For the text-containing cell, return its midpoint in [X, Y] coordinate format. 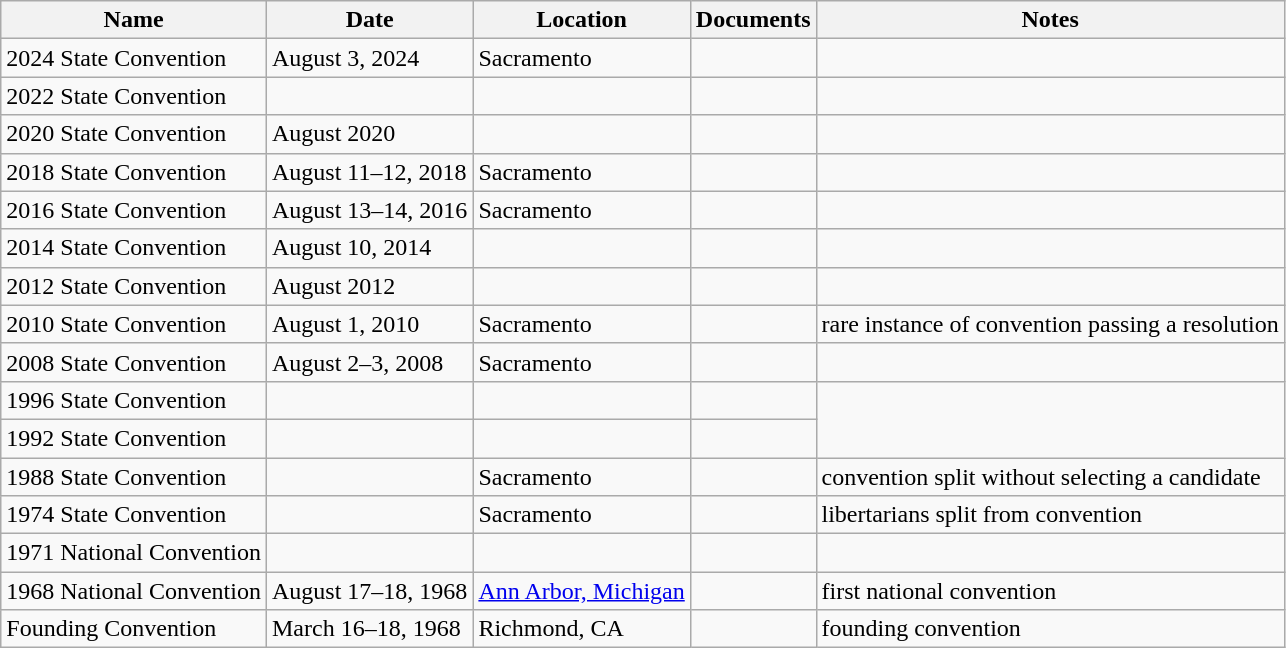
1971 National Convention [134, 553]
Date [369, 20]
1988 State Convention [134, 477]
2014 State Convention [134, 248]
2012 State Convention [134, 286]
August 17–18, 1968 [369, 591]
August 2020 [369, 134]
Notes [1050, 20]
Ann Arbor, Michigan [582, 591]
Name [134, 20]
August 3, 2024 [369, 58]
2016 State Convention [134, 210]
founding convention [1050, 629]
August 13–14, 2016 [369, 210]
Founding Convention [134, 629]
March 16–18, 1968 [369, 629]
August 2–3, 2008 [369, 362]
first national convention [1050, 591]
1992 State Convention [134, 438]
2010 State Convention [134, 324]
1974 State Convention [134, 515]
2020 State Convention [134, 134]
2022 State Convention [134, 96]
rare instance of convention passing a resolution [1050, 324]
2008 State Convention [134, 362]
August 2012 [369, 286]
August 11–12, 2018 [369, 172]
Documents [753, 20]
1996 State Convention [134, 400]
Richmond, CA [582, 629]
libertarians split from convention [1050, 515]
August 1, 2010 [369, 324]
2024 State Convention [134, 58]
August 10, 2014 [369, 248]
2018 State Convention [134, 172]
Location [582, 20]
convention split without selecting a candidate [1050, 477]
1968 National Convention [134, 591]
